Provide the [x, y] coordinate of the cell's center where the given text is located.  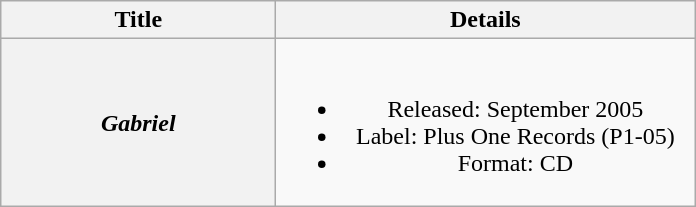
Title [138, 20]
Released: September 2005Label: Plus One Records (P1-05)Format: CD [486, 122]
Details [486, 20]
Gabriel [138, 122]
